Determine the (X, Y) coordinate at the center of the cell enclosing the given text.  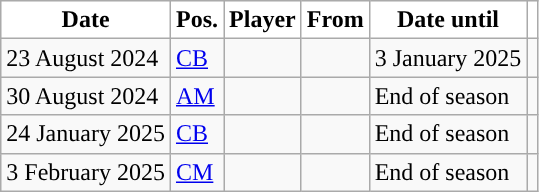
24 January 2025 (86, 134)
Player (263, 20)
Pos. (196, 20)
23 August 2024 (86, 58)
3 January 2025 (448, 58)
Date (86, 20)
Date until (448, 20)
AM (196, 96)
From (335, 20)
3 February 2025 (86, 172)
30 August 2024 (86, 96)
CM (196, 172)
